Return the [x, y] coordinate for the center point of the cell that contains the specified text.  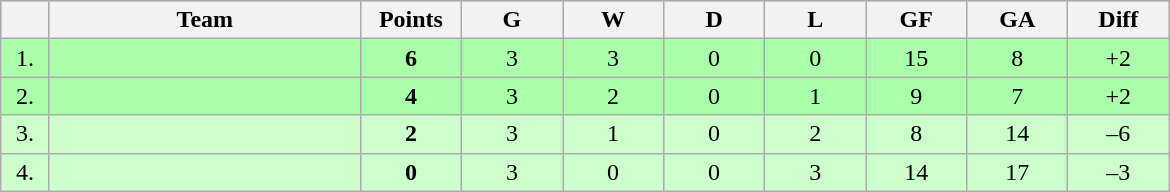
4 [410, 96]
G [512, 20]
1. [26, 58]
L [816, 20]
GF [916, 20]
2. [26, 96]
Points [410, 20]
3. [26, 134]
GA [1018, 20]
9 [916, 96]
D [714, 20]
Diff [1118, 20]
17 [1018, 172]
–6 [1118, 134]
6 [410, 58]
W [612, 20]
7 [1018, 96]
–3 [1118, 172]
15 [916, 58]
Team [204, 20]
4. [26, 172]
